Locate the cell with the specified text and output its [X, Y] center coordinate. 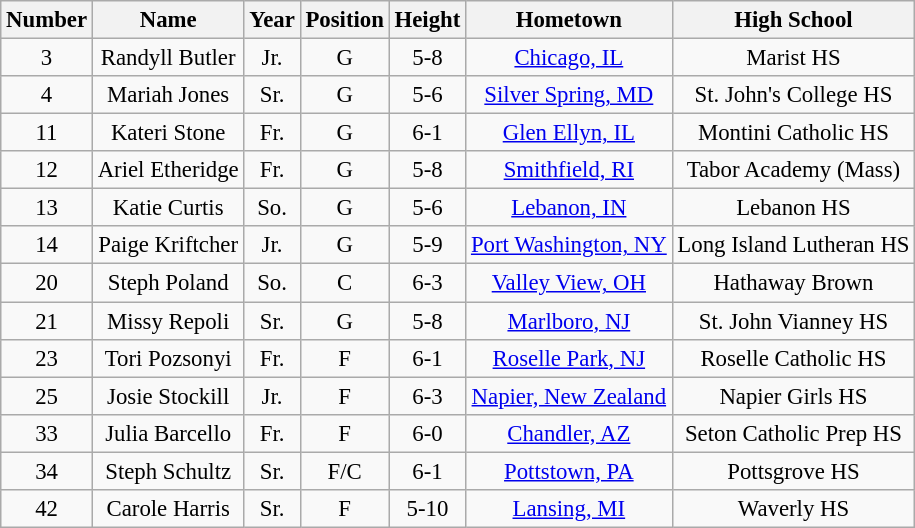
St. John Vianney HS [794, 321]
Marlboro, NJ [569, 321]
Pottsgrove HS [794, 471]
Marist HS [794, 58]
Mariah Jones [168, 95]
Position [344, 20]
Kateri Stone [168, 133]
Montini Catholic HS [794, 133]
Year [272, 20]
Pottstown, PA [569, 471]
Lebanon, IN [569, 208]
Missy Repoli [168, 321]
Ariel Etheridge [168, 170]
33 [47, 433]
20 [47, 283]
Valley View, OH [569, 283]
Smithfield, RI [569, 170]
21 [47, 321]
5-9 [427, 245]
Roselle Park, NJ [569, 358]
Napier, New Zealand [569, 396]
St. John's College HS [794, 95]
Chandler, AZ [569, 433]
Julia Barcello [168, 433]
Tori Pozsonyi [168, 358]
13 [47, 208]
Carole Harris [168, 509]
3 [47, 58]
High School [794, 20]
Paige Kriftcher [168, 245]
23 [47, 358]
25 [47, 396]
Tabor Academy (Mass) [794, 170]
12 [47, 170]
Steph Schultz [168, 471]
4 [47, 95]
Hometown [569, 20]
42 [47, 509]
Hathaway Brown [794, 283]
Lansing, MI [569, 509]
Seton Catholic Prep HS [794, 433]
Name [168, 20]
Napier Girls HS [794, 396]
C [344, 283]
Steph Poland [168, 283]
Silver Spring, MD [569, 95]
F/C [344, 471]
Lebanon HS [794, 208]
11 [47, 133]
Glen Ellyn, IL [569, 133]
Long Island Lutheran HS [794, 245]
Height [427, 20]
Randyll Butler [168, 58]
Number [47, 20]
Josie Stockill [168, 396]
5-10 [427, 509]
Waverly HS [794, 509]
Chicago, IL [569, 58]
Port Washington, NY [569, 245]
Roselle Catholic HS [794, 358]
Katie Curtis [168, 208]
6-0 [427, 433]
34 [47, 471]
14 [47, 245]
